Search for the cell housing the specified text and yield its [x, y] center coordinate. 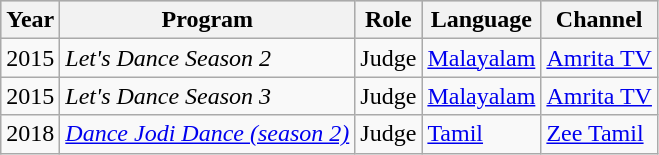
Let's Dance Season 3 [208, 96]
2018 [30, 134]
Channel [600, 20]
Program [208, 20]
Language [482, 20]
Let's Dance Season 2 [208, 58]
Zee Tamil [600, 134]
Dance Jodi Dance (season 2) [208, 134]
Year [30, 20]
Tamil [482, 134]
Role [388, 20]
